Capture the cell that displays the provided text and extract its [X, Y] central coordinate. 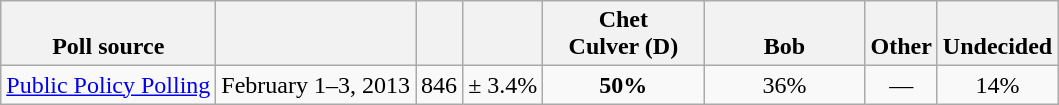
Bob [784, 34]
Other [901, 34]
14% [997, 85]
— [901, 85]
Poll source [108, 34]
846 [440, 85]
36% [784, 85]
Public Policy Polling [108, 85]
ChetCulver (D) [624, 34]
50% [624, 85]
Undecided [997, 34]
February 1–3, 2013 [316, 85]
± 3.4% [503, 85]
